Locate the cell with the specified text and output its [X, Y] center coordinate. 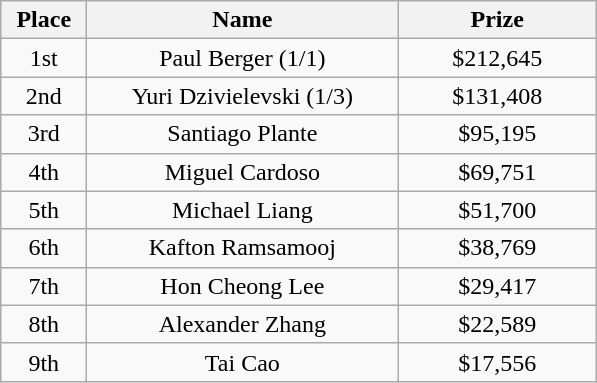
Alexander Zhang [242, 324]
$22,589 [498, 324]
3rd [44, 134]
Prize [498, 20]
Place [44, 20]
5th [44, 210]
7th [44, 286]
$51,700 [498, 210]
9th [44, 362]
$17,556 [498, 362]
Yuri Dzivielevski (1/3) [242, 96]
8th [44, 324]
$69,751 [498, 172]
Miguel Cardoso [242, 172]
2nd [44, 96]
Kafton Ramsamooj [242, 248]
$29,417 [498, 286]
$212,645 [498, 58]
Hon Cheong Lee [242, 286]
Michael Liang [242, 210]
1st [44, 58]
$95,195 [498, 134]
Santiago Plante [242, 134]
$38,769 [498, 248]
4th [44, 172]
$131,408 [498, 96]
Paul Berger (1/1) [242, 58]
6th [44, 248]
Tai Cao [242, 362]
Name [242, 20]
